Extract the [x, y] coordinate from the center of the cell holding the provided text.  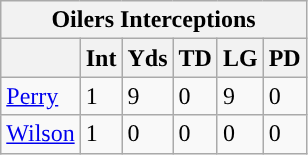
Yds [148, 58]
Wilson [40, 134]
TD [195, 58]
Int [101, 58]
Perry [40, 96]
LG [240, 58]
Oilers Interceptions [154, 20]
PD [284, 58]
